Detect which cell encompasses the target text, then output its [x, y] center coordinate. 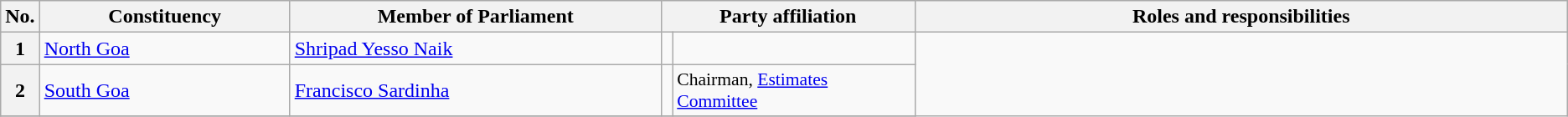
Constituency [164, 17]
North Goa [164, 48]
Party affiliation [787, 17]
Member of Parliament [476, 17]
No. [20, 17]
Francisco Sardinha [476, 90]
1 [20, 48]
Roles and responsibilities [1241, 17]
2 [20, 90]
South Goa [164, 90]
Shripad Yesso Naik [476, 48]
Chairman, Estimates Committee [794, 90]
